Detect which cell encompasses the target text, then output its (x, y) center coordinate. 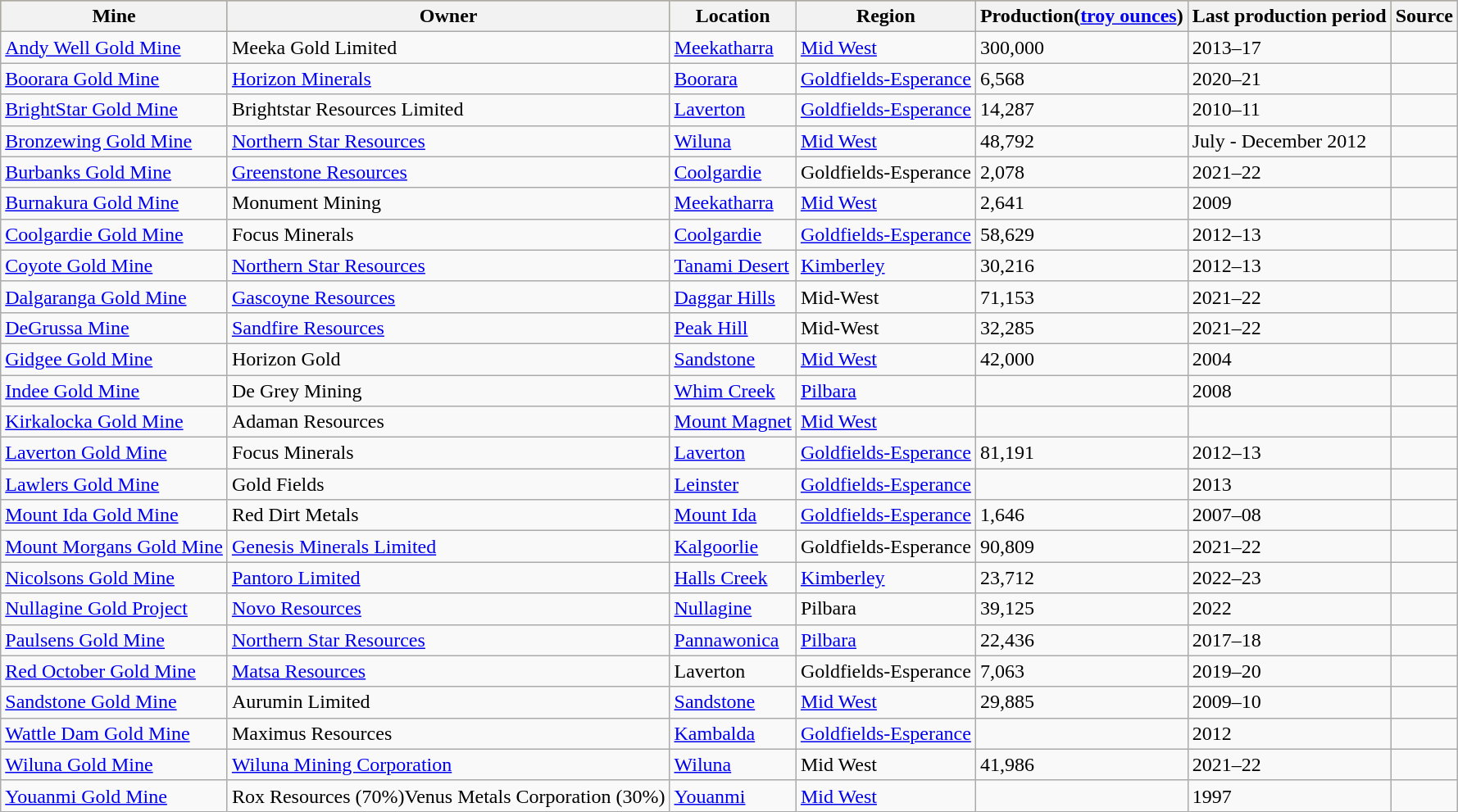
Maximus Resources (448, 733)
2022 (1289, 609)
Sandstone Gold Mine (115, 702)
Wiluna Gold Mine (115, 764)
Lawlers Gold Mine (115, 484)
Mount Ida (733, 515)
Boorara Gold Mine (115, 79)
Pannawonica (733, 640)
Gold Fields (448, 484)
Last production period (1289, 16)
2017–18 (1289, 640)
Location (733, 16)
Production(troy ounces) (1082, 16)
Genesis Minerals Limited (448, 547)
July - December 2012 (1289, 141)
2008 (1289, 391)
Boorara (733, 79)
Source (1424, 16)
300,000 (1082, 48)
1,646 (1082, 515)
Mount Morgans Gold Mine (115, 547)
32,285 (1082, 328)
Gidgee Gold Mine (115, 359)
Whim Creek (733, 391)
2010–11 (1289, 110)
Dalgaranga Gold Mine (115, 297)
Paulsens Gold Mine (115, 640)
22,436 (1082, 640)
Bronzewing Gold Mine (115, 141)
Nullagine (733, 609)
Kalgoorlie (733, 547)
Wattle Dam Gold Mine (115, 733)
Nullagine Gold Project (115, 609)
Laverton Gold Mine (115, 453)
Sandfire Resources (448, 328)
2013–17 (1289, 48)
Red Dirt Metals (448, 515)
1997 (1289, 796)
2007–08 (1289, 515)
2,078 (1082, 172)
Nicolsons Gold Mine (115, 578)
BrightStar Gold Mine (115, 110)
Greenstone Resources (448, 172)
Leinster (733, 484)
De Grey Mining (448, 391)
Gascoyne Resources (448, 297)
Coyote Gold Mine (115, 265)
Burnakura Gold Mine (115, 203)
Kirkalocka Gold Mine (115, 422)
Andy Well Gold Mine (115, 48)
Aurumin Limited (448, 702)
Horizon Minerals (448, 79)
Horizon Gold (448, 359)
Kambalda (733, 733)
Youanmi (733, 796)
Matsa Resources (448, 671)
Youanmi Gold Mine (115, 796)
2009 (1289, 203)
14,287 (1082, 110)
Tanami Desert (733, 265)
2022–23 (1289, 578)
DeGrussa Mine (115, 328)
Halls Creek (733, 578)
Red October Gold Mine (115, 671)
Pantoro Limited (448, 578)
Meeka Gold Limited (448, 48)
Indee Gold Mine (115, 391)
Daggar Hills (733, 297)
6,568 (1082, 79)
41,986 (1082, 764)
Adaman Resources (448, 422)
2009–10 (1289, 702)
2013 (1289, 484)
Rox Resources (70%)Venus Metals Corporation (30%) (448, 796)
30,216 (1082, 265)
Region (885, 16)
Burbanks Gold Mine (115, 172)
Peak Hill (733, 328)
90,809 (1082, 547)
Mount Ida Gold Mine (115, 515)
Brightstar Resources Limited (448, 110)
29,885 (1082, 702)
Mount Magnet (733, 422)
42,000 (1082, 359)
2012 (1289, 733)
48,792 (1082, 141)
2019–20 (1289, 671)
Novo Resources (448, 609)
81,191 (1082, 453)
23,712 (1082, 578)
Coolgardie Gold Mine (115, 234)
71,153 (1082, 297)
2020–21 (1289, 79)
Owner (448, 16)
Monument Mining (448, 203)
2004 (1289, 359)
7,063 (1082, 671)
Mine (115, 16)
39,125 (1082, 609)
Wiluna Mining Corporation (448, 764)
2,641 (1082, 203)
58,629 (1082, 234)
